Return (x, y) of the center of cell containing provided text 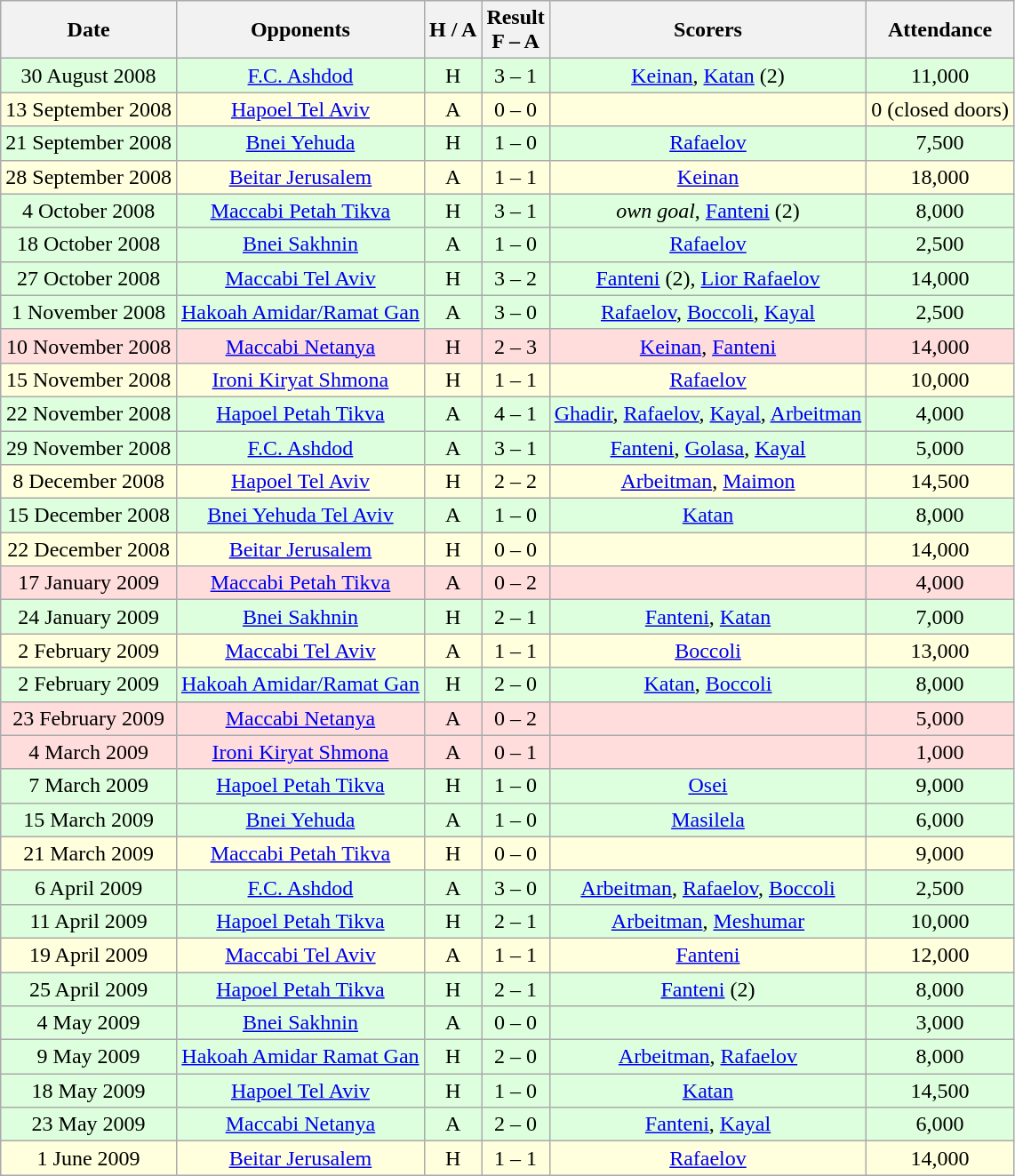
Fanteni, Katan (707, 617)
15 December 2008 (89, 516)
4 March 2009 (89, 752)
Rafaelov, Boccoli, Kayal (707, 312)
Keinan, Katan (2) (707, 76)
1,000 (940, 752)
0 – 1 (515, 752)
H / A (452, 30)
Attendance (940, 30)
Katan, Boccoli (707, 684)
Ghadir, Rafaelov, Kayal, Arbeitman (707, 413)
Fanteni (707, 955)
4 – 1 (515, 413)
21 September 2008 (89, 143)
22 November 2008 (89, 413)
Fanteni (2), Lior Rafaelov (707, 278)
13,000 (940, 651)
17 January 2009 (89, 583)
18 October 2008 (89, 244)
6 April 2009 (89, 887)
18,000 (940, 177)
4 October 2008 (89, 211)
23 May 2009 (89, 1124)
1 June 2009 (89, 1158)
0 (closed doors) (940, 109)
Arbeitman, Rafaelov, Boccoli (707, 887)
4 May 2009 (89, 1023)
22 December 2008 (89, 549)
Hakoah Amidar Ramat Gan (300, 1057)
ResultF – A (515, 30)
11,000 (940, 76)
Date (89, 30)
2 – 2 (515, 482)
18 May 2009 (89, 1091)
own goal, Fanteni (2) (707, 211)
Boccoli (707, 651)
21 March 2009 (89, 853)
24 January 2009 (89, 617)
7,000 (940, 617)
2 – 3 (515, 346)
3 – 2 (515, 278)
23 February 2009 (89, 718)
Arbeitman, Maimon (707, 482)
15 November 2008 (89, 380)
Opponents (300, 30)
Masilela (707, 820)
19 April 2009 (89, 955)
Scorers (707, 30)
3,000 (940, 1023)
Osei (707, 786)
11 April 2009 (89, 921)
27 October 2008 (89, 278)
7 March 2009 (89, 786)
Fanteni, Golasa, Kayal (707, 447)
12,000 (940, 955)
Keinan, Fanteni (707, 346)
Keinan (707, 177)
10 November 2008 (89, 346)
Fanteni (2) (707, 989)
8 December 2008 (89, 482)
29 November 2008 (89, 447)
30 August 2008 (89, 76)
13 September 2008 (89, 109)
1 November 2008 (89, 312)
28 September 2008 (89, 177)
Bnei Yehuda Tel Aviv (300, 516)
Arbeitman, Meshumar (707, 921)
25 April 2009 (89, 989)
Arbeitman, Rafaelov (707, 1057)
Fanteni, Kayal (707, 1124)
9 May 2009 (89, 1057)
7,500 (940, 143)
15 March 2009 (89, 820)
